Return (x, y) of the center of cell containing provided text 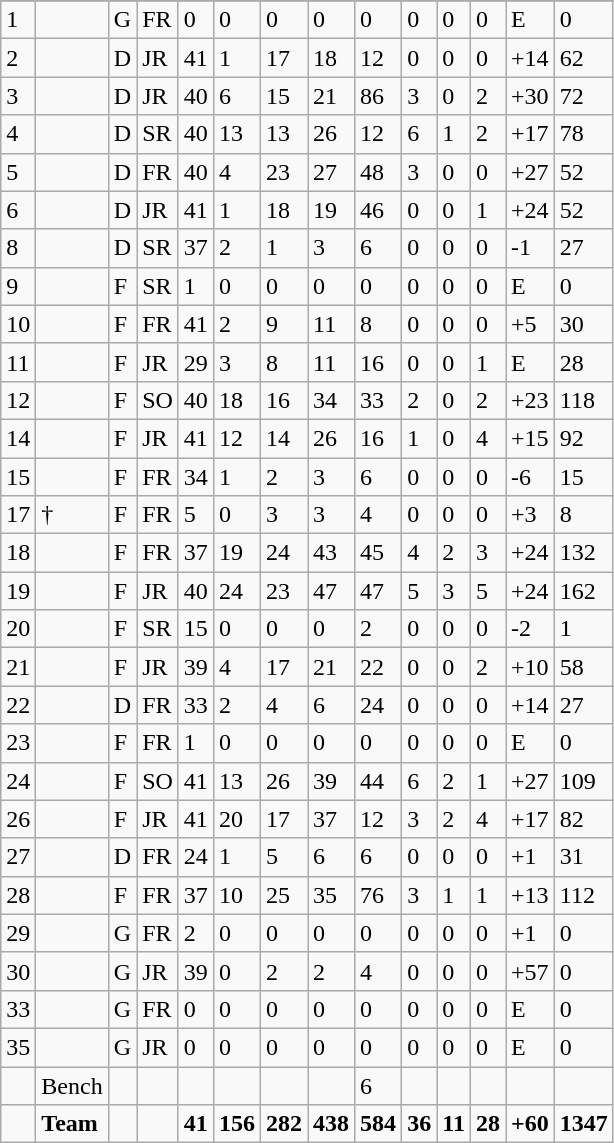
118 (584, 400)
45 (378, 553)
78 (584, 134)
+60 (530, 1124)
92 (584, 438)
1347 (584, 1124)
+10 (530, 667)
+13 (530, 895)
25 (284, 895)
+23 (530, 400)
156 (236, 1124)
112 (584, 895)
162 (584, 591)
109 (584, 781)
46 (378, 210)
86 (378, 96)
-1 (530, 248)
+5 (530, 324)
31 (584, 857)
Bench (72, 1085)
76 (378, 895)
48 (378, 172)
43 (332, 553)
-2 (530, 629)
+57 (530, 971)
82 (584, 819)
+30 (530, 96)
+15 (530, 438)
584 (378, 1124)
-6 (530, 477)
282 (284, 1124)
† (72, 515)
62 (584, 58)
132 (584, 553)
58 (584, 667)
Team (72, 1124)
44 (378, 781)
438 (332, 1124)
72 (584, 96)
+3 (530, 515)
36 (420, 1124)
